Locate the cell with the specified text and output its (x, y) center coordinate. 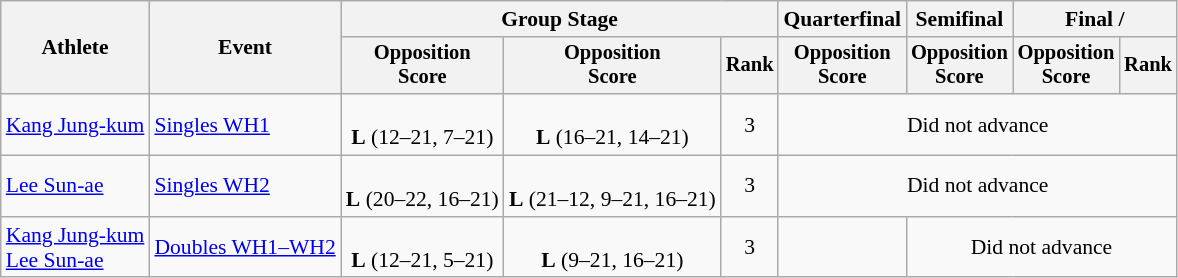
Quarterfinal (842, 19)
Final / (1095, 19)
L (16–21, 14–21) (612, 124)
L (20–22, 16–21) (422, 186)
L (12–21, 5–21) (422, 248)
Event (244, 48)
Group Stage (560, 19)
Kang Jung-kumLee Sun-ae (76, 248)
L (12–21, 7–21) (422, 124)
Lee Sun-ae (76, 186)
Singles WH2 (244, 186)
Semifinal (960, 19)
L (21–12, 9–21, 16–21) (612, 186)
Athlete (76, 48)
Singles WH1 (244, 124)
L (9–21, 16–21) (612, 248)
Doubles WH1–WH2 (244, 248)
Kang Jung-kum (76, 124)
